Locate the cell with the specified text and output its (X, Y) center coordinate. 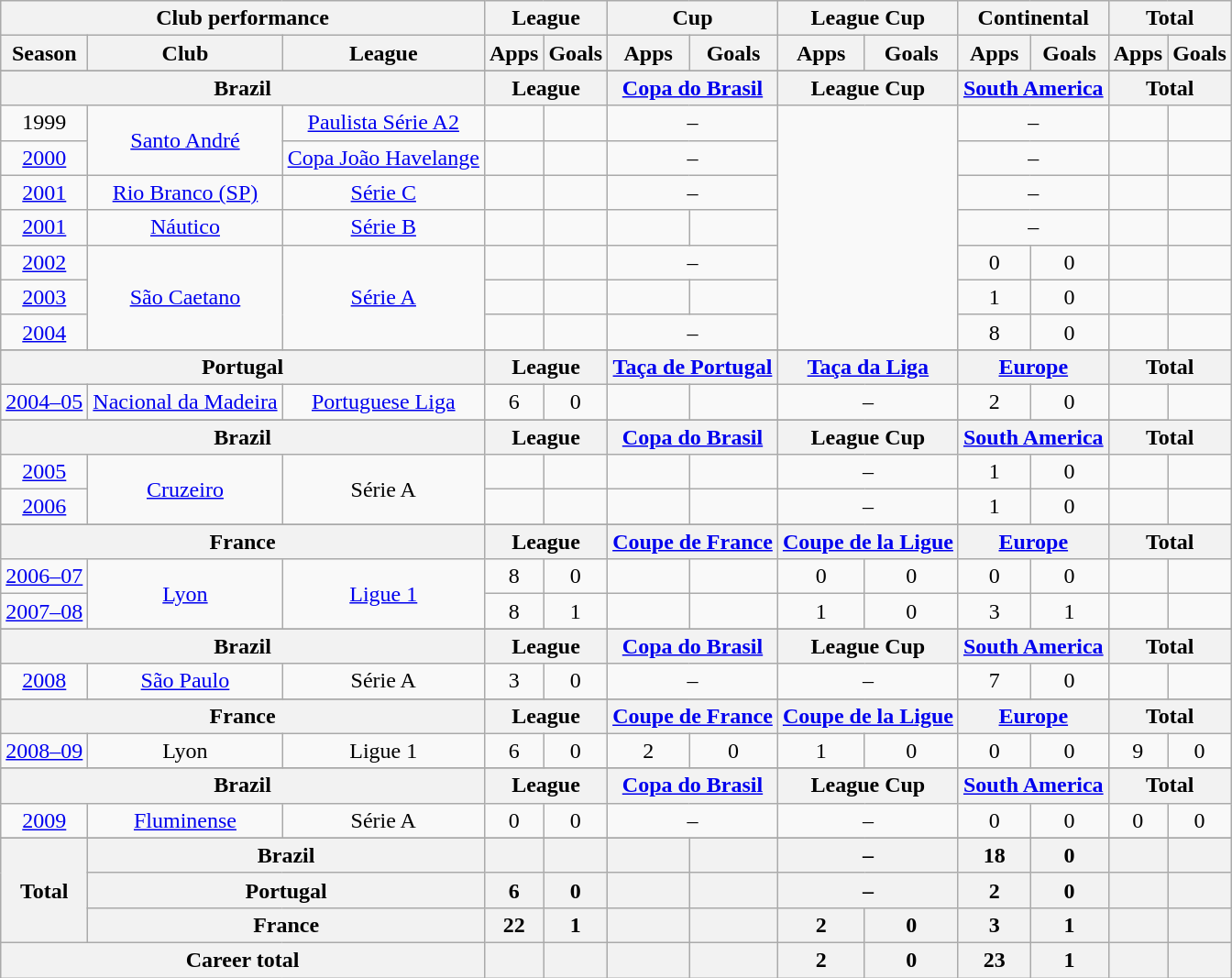
23 (994, 960)
2003 (44, 297)
2007–08 (44, 611)
Taça de Portugal (693, 367)
22 (513, 925)
Nacional da Madeira (185, 401)
2004–05 (44, 401)
2000 (44, 158)
2008 (44, 681)
Série B (383, 227)
Career total (243, 960)
Continental (1033, 18)
Club (185, 53)
2006–07 (44, 577)
Cruzeiro (185, 489)
Club performance (243, 18)
Náutico (185, 227)
2002 (44, 262)
9 (1138, 751)
7 (994, 681)
Fluminense (185, 820)
Copa João Havelange (383, 158)
1999 (44, 123)
18 (994, 855)
2006 (44, 507)
2008–09 (44, 751)
Paulista Série A2 (383, 123)
2005 (44, 472)
São Paulo (185, 681)
2009 (44, 820)
Portuguese Liga (383, 401)
Season (44, 53)
Cup (693, 18)
São Caetano (185, 297)
Santo André (185, 140)
2004 (44, 332)
Série C (383, 192)
Rio Branco (SP) (185, 192)
Taça da Liga (867, 367)
